Output the (x, y) coordinate of the center of the cell containing the given text.  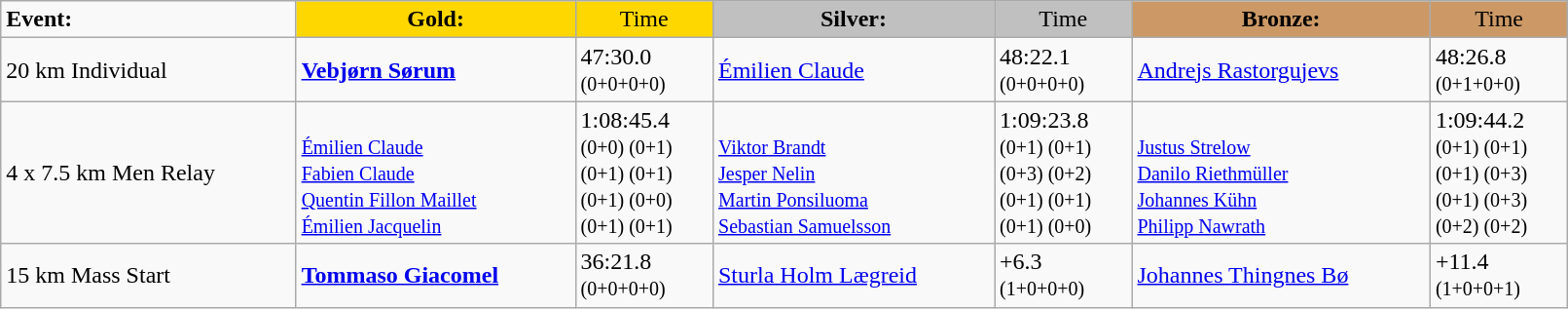
Johannes Thingnes Bø (1281, 275)
Event: (148, 19)
36:21.8(0+0+0+0) (644, 275)
1:09:23.8(0+1) (0+1)(0+3) (0+2)(0+1) (0+1)(0+1) (0+0) (1063, 173)
Vebjørn Sørum (436, 70)
Gold: (436, 19)
Bronze: (1281, 19)
+11.4(1+0+0+1) (1499, 275)
Tommaso Giacomel (436, 275)
48:26.8(0+1+0+0) (1499, 70)
Sturla Holm Lægreid (853, 275)
Silver: (853, 19)
47:30.0(0+0+0+0) (644, 70)
1:09:44.2(0+1) (0+1)(0+1) (0+3)(0+1) (0+3)(0+2) (0+2) (1499, 173)
48:22.1(0+0+0+0) (1063, 70)
Viktor BrandtJesper NelinMartin PonsiluomaSebastian Samuelsson (853, 173)
4 x 7.5 km Men Relay (148, 173)
+6.3(1+0+0+0) (1063, 275)
1:08:45.4(0+0) (0+1)(0+1) (0+1)(0+1) (0+0)(0+1) (0+1) (644, 173)
15 km Mass Start (148, 275)
Émilien ClaudeFabien ClaudeQuentin Fillon MailletÉmilien Jacquelin (436, 173)
Émilien Claude (853, 70)
Andrejs Rastorgujevs (1281, 70)
Justus StrelowDanilo RiethmüllerJohannes KühnPhilipp Nawrath (1281, 173)
20 km Individual (148, 70)
